Return the (X, Y) coordinate for the center point of the cell that contains the specified text.  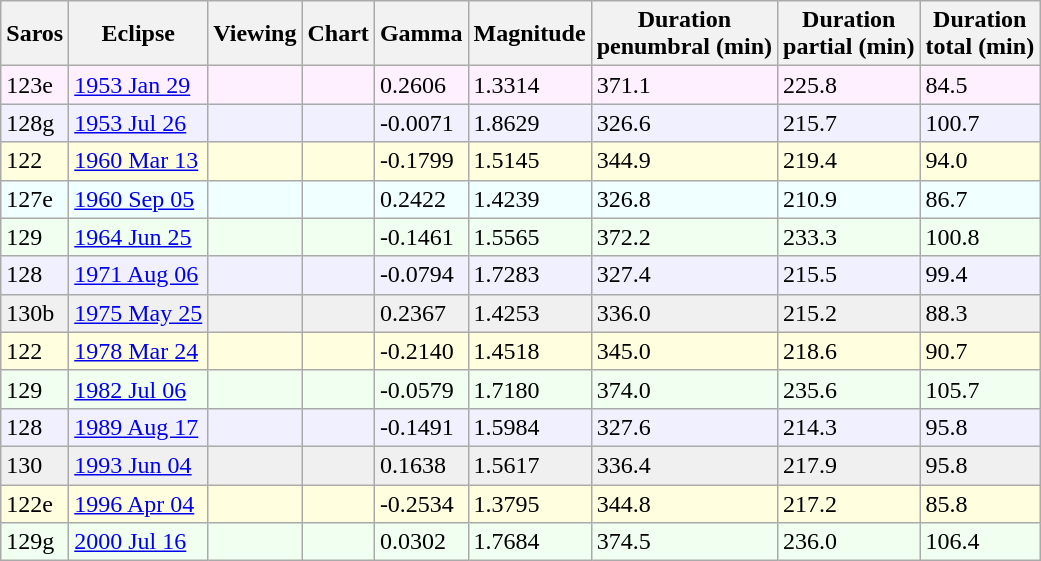
1.8629 (530, 123)
374.5 (684, 542)
327.6 (684, 427)
1.3795 (530, 503)
Durationpenumbral (min) (684, 34)
-0.0794 (421, 275)
345.0 (684, 351)
336.4 (684, 465)
-0.2140 (421, 351)
0.2422 (421, 199)
0.2606 (421, 85)
1.7283 (530, 275)
-0.1799 (421, 161)
233.3 (849, 237)
Durationpartial (min) (849, 34)
0.0302 (421, 542)
1.7684 (530, 542)
94.0 (980, 161)
0.2367 (421, 313)
Gamma (421, 34)
235.6 (849, 389)
129g (35, 542)
217.2 (849, 503)
215.2 (849, 313)
123e (35, 85)
219.4 (849, 161)
1953 Jan 29 (138, 85)
1.7180 (530, 389)
1960 Sep 05 (138, 199)
1.4518 (530, 351)
-0.2534 (421, 503)
86.7 (980, 199)
130 (35, 465)
1993 Jun 04 (138, 465)
336.0 (684, 313)
-0.1491 (421, 427)
2000 Jul 16 (138, 542)
85.8 (980, 503)
Saros (35, 34)
1953 Jul 26 (138, 123)
Magnitude (530, 34)
1.5565 (530, 237)
Eclipse (138, 34)
1982 Jul 06 (138, 389)
215.7 (849, 123)
217.9 (849, 465)
Viewing (255, 34)
-0.0071 (421, 123)
1964 Jun 25 (138, 237)
1978 Mar 24 (138, 351)
-0.1461 (421, 237)
100.7 (980, 123)
218.6 (849, 351)
1.5984 (530, 427)
0.1638 (421, 465)
374.0 (684, 389)
326.6 (684, 123)
100.8 (980, 237)
88.3 (980, 313)
327.4 (684, 275)
1996 Apr 04 (138, 503)
344.8 (684, 503)
-0.0579 (421, 389)
1989 Aug 17 (138, 427)
122e (35, 503)
1960 Mar 13 (138, 161)
Chart (338, 34)
106.4 (980, 542)
1975 May 25 (138, 313)
1971 Aug 06 (138, 275)
210.9 (849, 199)
99.4 (980, 275)
344.9 (684, 161)
371.1 (684, 85)
214.3 (849, 427)
105.7 (980, 389)
215.5 (849, 275)
1.3314 (530, 85)
84.5 (980, 85)
1.5145 (530, 161)
372.2 (684, 237)
90.7 (980, 351)
128g (35, 123)
1.5617 (530, 465)
1.4253 (530, 313)
225.8 (849, 85)
326.8 (684, 199)
127e (35, 199)
236.0 (849, 542)
Durationtotal (min) (980, 34)
1.4239 (530, 199)
130b (35, 313)
